From the cell containing the given text, extract its center point as [X, Y] coordinate. 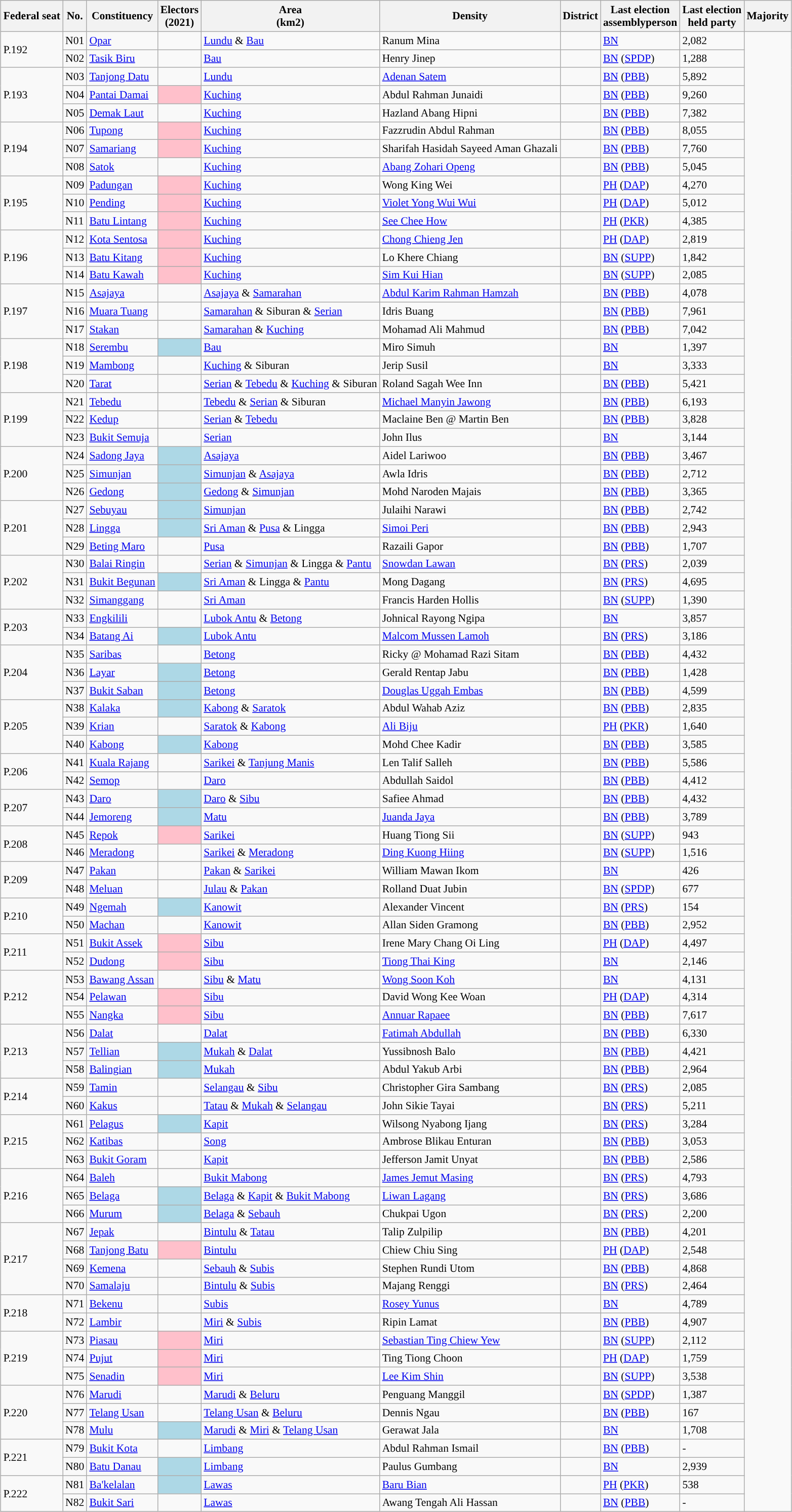
Sim Kui Hian [470, 275]
N47 [75, 871]
P.217 [32, 1259]
Sri Aman [290, 600]
4,599 [712, 690]
Tiong Thai King [470, 961]
Meradong [122, 853]
P.192 [32, 50]
N18 [75, 348]
N36 [75, 672]
P.210 [32, 916]
N10 [75, 203]
Tupong [122, 131]
Tanjong Datu [122, 77]
Michael Manyin Jawong [470, 401]
154 [712, 907]
P.216 [32, 1196]
N02 [75, 59]
Murum [122, 1214]
James Jemut Masing [470, 1178]
Lubok Antu & Betong [290, 618]
Ricky @ Mohamad Razi Sitam [470, 654]
Kemena [122, 1268]
N51 [75, 943]
Irene Mary Chang Oi Ling [470, 943]
3,789 [712, 817]
1,288 [712, 59]
Simunjan & Asajaya [290, 474]
Muara Tuang [122, 311]
2,200 [712, 1214]
Kuala Rajang [122, 763]
Sebauh & Subis [290, 1268]
1,640 [712, 727]
Sharifah Hasidah Sayeed Aman Ghazali [470, 149]
1,397 [712, 348]
Mukah & Dalat [290, 1051]
N07 [75, 149]
Bintulu & Tatau [290, 1232]
N69 [75, 1268]
N41 [75, 763]
N06 [75, 131]
N17 [75, 329]
N45 [75, 835]
Lingga [122, 528]
N21 [75, 401]
Opar [122, 41]
Stakan [122, 329]
P.201 [32, 528]
Chiew Chiu Sing [470, 1250]
N81 [75, 1485]
Ripin Lamat [470, 1322]
5,586 [712, 763]
Chukpai Ugon [470, 1214]
P.199 [32, 420]
Francis Harden Hollis [470, 600]
Pusa [290, 546]
N15 [75, 293]
N14 [75, 275]
N53 [75, 979]
Liwan Lagang [470, 1196]
4,695 [712, 582]
3,284 [712, 1123]
1,708 [712, 1430]
Serembu [122, 348]
9,260 [712, 95]
Marudi & Miri & Telang Usan [290, 1430]
N61 [75, 1123]
Dennis Ngau [470, 1412]
2,586 [712, 1160]
2,835 [712, 708]
N77 [75, 1412]
N40 [75, 744]
N80 [75, 1466]
N35 [75, 654]
Kabong & Saratok [290, 708]
N43 [75, 799]
Johnical Rayong Ngipa [470, 618]
Samariang [122, 149]
1,516 [712, 853]
Gerawat Jala [470, 1430]
Daro & Sibu [290, 799]
P.206 [32, 771]
2,952 [712, 925]
Serian & Simunjan & Lingga & Pantu [290, 564]
Dudong [122, 961]
4,868 [712, 1268]
4,421 [712, 1051]
Tarat [122, 384]
N39 [75, 727]
4,131 [712, 979]
Serian [290, 438]
3,333 [712, 365]
P.202 [32, 582]
Pakan [122, 871]
Belaga & Sebauh [290, 1214]
Sarikei & Meradong [290, 853]
P.207 [32, 808]
Razaili Gapor [470, 546]
N75 [75, 1376]
Samarahan & Siburan & Serian [290, 311]
3,144 [712, 438]
N12 [75, 239]
6,193 [712, 401]
Katibas [122, 1142]
Julau & Pakan [290, 889]
Batu Kitang [122, 257]
Tebedu [122, 401]
4,385 [712, 221]
Wilsong Nyabong Ijang [470, 1123]
Abdul Wahab Aziz [470, 708]
N20 [75, 384]
P.196 [32, 257]
3,828 [712, 420]
Bukit Begunan [122, 582]
Balingian [122, 1069]
3,186 [712, 636]
Snowdan Lawan [470, 564]
N52 [75, 961]
Belaga [122, 1196]
P.212 [32, 997]
5,211 [712, 1106]
N42 [75, 780]
2,712 [712, 474]
4,789 [712, 1304]
N44 [75, 817]
Miro Simuh [470, 348]
N76 [75, 1394]
N37 [75, 690]
Last electionheld party [712, 16]
Telang Usan [122, 1412]
4,078 [712, 293]
Ambrose Blikau Enturan [470, 1142]
N34 [75, 636]
P.222 [32, 1494]
4,412 [712, 780]
Engkilili [122, 618]
2,964 [712, 1069]
Lo Khere Chiang [470, 257]
N74 [75, 1358]
N64 [75, 1178]
Tebedu & Serian & Siburan [290, 401]
Fazzrudin Abdul Rahman [470, 131]
Mong Dagang [470, 582]
N57 [75, 1051]
Baleh [122, 1178]
N54 [75, 997]
Rosey Yunus [470, 1304]
Meluan [122, 889]
N04 [75, 95]
2,112 [712, 1340]
677 [712, 889]
Lundu & Bau [290, 41]
2,082 [712, 41]
Kuching & Siburan [290, 365]
Abdul Rahman Ismail [470, 1449]
P.218 [32, 1313]
Majority [768, 16]
N32 [75, 600]
Awla Idris [470, 474]
Semop [122, 780]
Tasik Biru [122, 59]
N16 [75, 311]
Sibu & Matu [290, 979]
Mambong [122, 365]
Jefferson Jamit Unyat [470, 1160]
5,421 [712, 384]
7,382 [712, 112]
Bukit Goram [122, 1160]
4,497 [712, 943]
Sadong Jaya [122, 456]
Ngemah [122, 907]
N24 [75, 456]
P.204 [32, 672]
Douglas Uggah Embas [470, 690]
3,686 [712, 1196]
Satok [122, 167]
5,892 [712, 77]
Bintulu [290, 1250]
William Mawan Ikom [470, 871]
Baru Bian [470, 1485]
N22 [75, 420]
Henry Jinep [470, 59]
Awang Tengah Ali Hassan [470, 1503]
N65 [75, 1196]
Serian & Tebedu [290, 420]
Sebastian Ting Chiew Yew [470, 1340]
N09 [75, 185]
Samalaju [122, 1286]
Belaga & Kapit & Bukit Mabong [290, 1196]
2,548 [712, 1250]
See Chee How [470, 221]
P.198 [32, 366]
P.221 [32, 1457]
7,617 [712, 1015]
Samarahan & Kuching [290, 329]
No. [75, 16]
N29 [75, 546]
Bawang Assan [122, 979]
Density [470, 16]
Song [290, 1142]
N13 [75, 257]
167 [712, 1412]
3,585 [712, 744]
N48 [75, 889]
Mulu [122, 1430]
P.194 [32, 149]
Tellian [122, 1051]
Wong King Wei [470, 185]
P.193 [32, 94]
Wong Soon Koh [470, 979]
Demak Laut [122, 112]
N19 [75, 365]
Constituency [122, 16]
943 [712, 835]
Abdullah Saidol [470, 780]
Batu Lintang [122, 221]
Len Talif Salleh [470, 763]
Yussibnosh Balo [470, 1051]
Tamin [122, 1087]
Marudi [122, 1394]
Beting Maro [122, 546]
Senadin [122, 1376]
David Wong Kee Woan [470, 997]
3,857 [712, 618]
N25 [75, 474]
N38 [75, 708]
Batu Danau [122, 1466]
P.211 [32, 952]
Paulus Gumbang [470, 1466]
Piasau [122, 1340]
Roland Sagah Wee Inn [470, 384]
Bekenu [122, 1304]
5,012 [712, 203]
Tatau & Mukah & Selangau [290, 1106]
Fatimah Abdullah [470, 1033]
N79 [75, 1449]
N63 [75, 1160]
Area(km2) [290, 16]
1,390 [712, 600]
4,201 [712, 1232]
2,039 [712, 564]
P.219 [32, 1358]
Christopher Gira Sambang [470, 1087]
Hazland Abang Hipni [470, 112]
Subis [290, 1304]
N31 [75, 582]
Last electionassemblyperson [640, 16]
N78 [75, 1430]
Ding Kuong Hiing [470, 853]
Bukit Mabong [290, 1178]
Adenan Satem [470, 77]
Lundu [290, 77]
Maclaine Ben @ Martin Ben [470, 420]
Sarikei [290, 835]
2,939 [712, 1466]
P.197 [32, 311]
2,146 [712, 961]
P.220 [32, 1413]
Repok [122, 835]
N49 [75, 907]
N01 [75, 41]
426 [712, 871]
Mukah [290, 1069]
Ba'kelalan [122, 1485]
Lee Kim Shin [470, 1376]
Mohd Chee Kadir [470, 744]
Machan [122, 925]
Selangau & Sibu [290, 1087]
Jepak [122, 1232]
N23 [75, 438]
Saribas [122, 654]
P.195 [32, 203]
N08 [75, 167]
4,907 [712, 1322]
Krian [122, 727]
N72 [75, 1322]
Bukit Kota [122, 1449]
Layar [122, 672]
Electors(2021) [180, 16]
538 [712, 1485]
Padungan [122, 185]
Bintulu & Subis [290, 1286]
N05 [75, 112]
2,742 [712, 510]
Abdul Rahman Junaidi [470, 95]
Asajaya & Samarahan [290, 293]
N56 [75, 1033]
Pantai Damai [122, 95]
N73 [75, 1340]
Pending [122, 203]
N82 [75, 1503]
Pelagus [122, 1123]
Juanda Jaya [470, 817]
Bukit Semuja [122, 438]
Bukit Sari [122, 1503]
N70 [75, 1286]
Tanjong Batu [122, 1250]
7,760 [712, 149]
P.208 [32, 843]
4,270 [712, 185]
Gedong [122, 492]
Simanggang [122, 600]
N27 [75, 510]
Annuar Rapaee [470, 1015]
Safiee Ahmad [470, 799]
Sebuyau [122, 510]
Sri Aman & Pusa & Lingga [290, 528]
Sarikei & Tanjung Manis [290, 763]
Penguang Manggil [470, 1394]
N62 [75, 1142]
Saratok & Kabong [290, 727]
Abang Zohari Openg [470, 167]
Jerip Susil [470, 365]
N60 [75, 1106]
Ting Tiong Choon [470, 1358]
Mohd Naroden Majais [470, 492]
N67 [75, 1232]
P.215 [32, 1141]
N26 [75, 492]
3,467 [712, 456]
Chong Chieng Jen [470, 239]
2,943 [712, 528]
1,842 [712, 257]
1,428 [712, 672]
2,819 [712, 239]
P.200 [32, 473]
N68 [75, 1250]
N03 [75, 77]
P.205 [32, 727]
Telang Usan & Beluru [290, 1412]
N66 [75, 1214]
Lambir [122, 1322]
Alexander Vincent [470, 907]
Kakus [122, 1106]
John Ilus [470, 438]
P.209 [32, 880]
Gerald Rentap Jabu [470, 672]
Abdul Karim Rahman Hamzah [470, 293]
6,330 [712, 1033]
Matu [290, 817]
Serian & Tebedu & Kuching & Siburan [290, 384]
2,464 [712, 1286]
N58 [75, 1069]
Mohamad Ali Mahmud [470, 329]
N46 [75, 853]
1,387 [712, 1394]
P.214 [32, 1097]
Idris Buang [470, 311]
Rolland Duat Jubin [470, 889]
7,961 [712, 311]
N71 [75, 1304]
Lubok Antu [290, 636]
Federal seat [32, 16]
Majang Renggi [470, 1286]
Simoi Peri [470, 528]
N50 [75, 925]
P.213 [32, 1051]
Gedong & Simunjan [290, 492]
Nangka [122, 1015]
N55 [75, 1015]
Violet Yong Wui Wui [470, 203]
Abdul Yakub Arbi [470, 1069]
Kedup [122, 420]
John Sikie Tayai [470, 1106]
Ali Biju [470, 727]
3,538 [712, 1376]
4,793 [712, 1178]
District [580, 16]
N28 [75, 528]
N30 [75, 564]
Kota Sentosa [122, 239]
Pujut [122, 1358]
Huang Tiong Sii [470, 835]
Balai Ringin [122, 564]
N59 [75, 1087]
Malcom Mussen Lamoh [470, 636]
Ranum Mina [470, 41]
1,759 [712, 1358]
P.203 [32, 627]
Marudi & Beluru [290, 1394]
Kalaka [122, 708]
Stephen Rundi Utom [470, 1268]
5,045 [712, 167]
3,365 [712, 492]
1,707 [712, 546]
Talip Zulpilip [470, 1232]
4,314 [712, 997]
Batang Ai [122, 636]
Bukit Assek [122, 943]
Miri & Subis [290, 1322]
N33 [75, 618]
Allan Siden Gramong [470, 925]
Pelawan [122, 997]
Pakan & Sarikei [290, 871]
Aidel Lariwoo [470, 456]
N11 [75, 221]
Julaihi Narawi [470, 510]
Sri Aman & Lingga & Pantu [290, 582]
Batu Kawah [122, 275]
Jemoreng [122, 817]
7,042 [712, 329]
Bukit Saban [122, 690]
3,053 [712, 1142]
8,055 [712, 131]
